Return the [x, y] coordinate for the center point of the cell that contains the specified text.  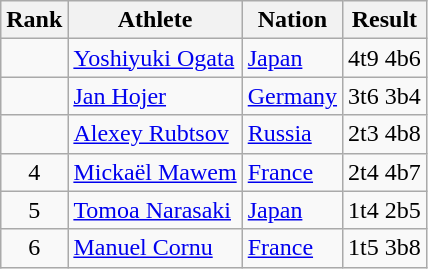
Athlete [155, 20]
1t4 2b5 [385, 210]
Jan Hojer [155, 96]
5 [34, 210]
Mickaël Mawem [155, 172]
Nation [292, 20]
4 [34, 172]
Rank [34, 20]
3t6 3b4 [385, 96]
1t5 3b8 [385, 248]
Result [385, 20]
4t9 4b6 [385, 58]
2t3 4b8 [385, 134]
Tomoa Narasaki [155, 210]
2t4 4b7 [385, 172]
Yoshiyuki Ogata [155, 58]
Alexey Rubtsov [155, 134]
Germany [292, 96]
Manuel Cornu [155, 248]
6 [34, 248]
Russia [292, 134]
